From the cell containing the given text, extract its center point as [X, Y] coordinate. 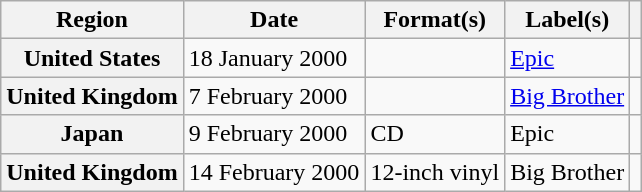
14 February 2000 [274, 172]
12-inch vinyl [435, 172]
Japan [92, 134]
CD [435, 134]
18 January 2000 [274, 58]
Region [92, 20]
Label(s) [568, 20]
Date [274, 20]
9 February 2000 [274, 134]
7 February 2000 [274, 96]
Format(s) [435, 20]
United States [92, 58]
